From the cell containing the given text, extract its center point as (X, Y) coordinate. 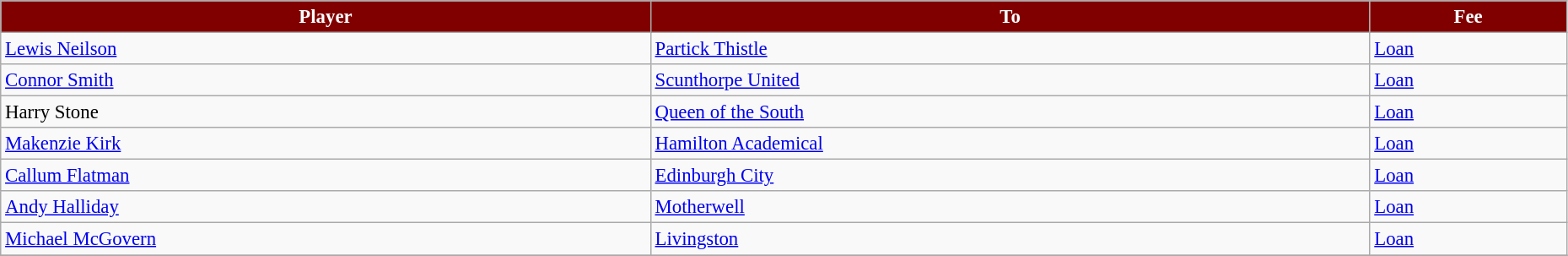
Michael McGovern (326, 239)
Fee (1468, 17)
Livingston (1010, 239)
To (1010, 17)
Hamilton Academical (1010, 144)
Harry Stone (326, 112)
Andy Halliday (326, 207)
Edinburgh City (1010, 176)
Makenzie Kirk (326, 144)
Connor Smith (326, 80)
Callum Flatman (326, 176)
Partick Thistle (1010, 49)
Queen of the South (1010, 112)
Lewis Neilson (326, 49)
Motherwell (1010, 207)
Player (326, 17)
Scunthorpe United (1010, 80)
